Pinpoint the cell where the given text exists, returning its [X, Y] midpoint coordinate. 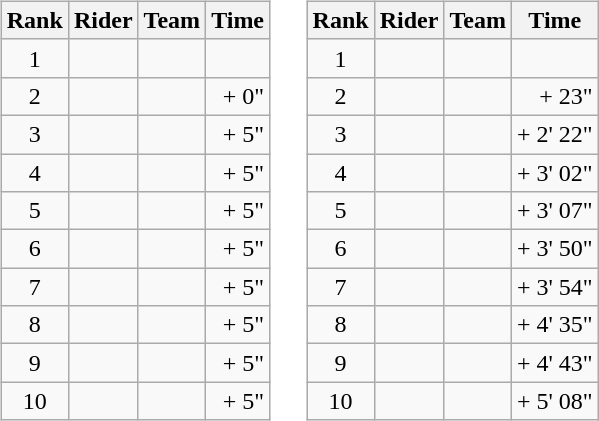
+ 2' 22" [554, 134]
+ 23" [554, 96]
+ 0" [238, 96]
+ 3' 54" [554, 287]
+ 4' 35" [554, 325]
+ 3' 07" [554, 211]
+ 4' 43" [554, 363]
+ 5' 08" [554, 401]
+ 3' 02" [554, 173]
+ 3' 50" [554, 249]
